Output the (X, Y) coordinate of the center of the cell containing the given text.  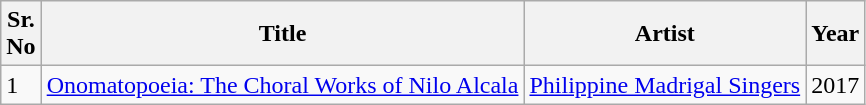
1 (21, 85)
Title (282, 34)
Year (836, 34)
Artist (665, 34)
Philippine Madrigal Singers (665, 85)
2017 (836, 85)
Sr.No (21, 34)
Onomatopoeia: The Choral Works of Nilo Alcala (282, 85)
